Determine the [X, Y] coordinate at the center of the cell enclosing the given text.  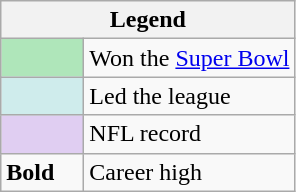
NFL record [190, 134]
Legend [148, 20]
Bold [42, 172]
Won the Super Bowl [190, 58]
Career high [190, 172]
Led the league [190, 96]
